Determine the [X, Y] coordinate at the center of the cell enclosing the given text.  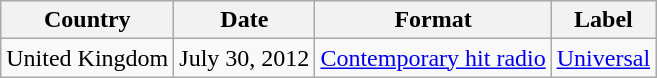
Country [88, 20]
July 30, 2012 [244, 58]
United Kingdom [88, 58]
Contemporary hit radio [433, 58]
Label [603, 20]
Date [244, 20]
Universal [603, 58]
Format [433, 20]
